Output the [x, y] coordinate of the center of the cell containing the given text.  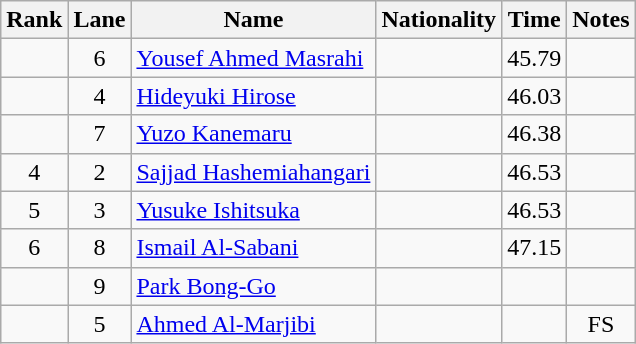
Lane [100, 20]
8 [100, 248]
2 [100, 172]
Name [254, 20]
FS [601, 324]
Yusuke Ishitsuka [254, 210]
Sajjad Hashemiahangari [254, 172]
Yuzo Kanemaru [254, 134]
Nationality [439, 20]
7 [100, 134]
Yousef Ahmed Masrahi [254, 58]
Time [534, 20]
Hideyuki Hirose [254, 96]
Ismail Al-Sabani [254, 248]
45.79 [534, 58]
46.03 [534, 96]
3 [100, 210]
46.38 [534, 134]
Notes [601, 20]
47.15 [534, 248]
Ahmed Al-Marjibi [254, 324]
Rank [34, 20]
9 [100, 286]
Park Bong-Go [254, 286]
